From the cell containing the given text, extract its center point as (X, Y) coordinate. 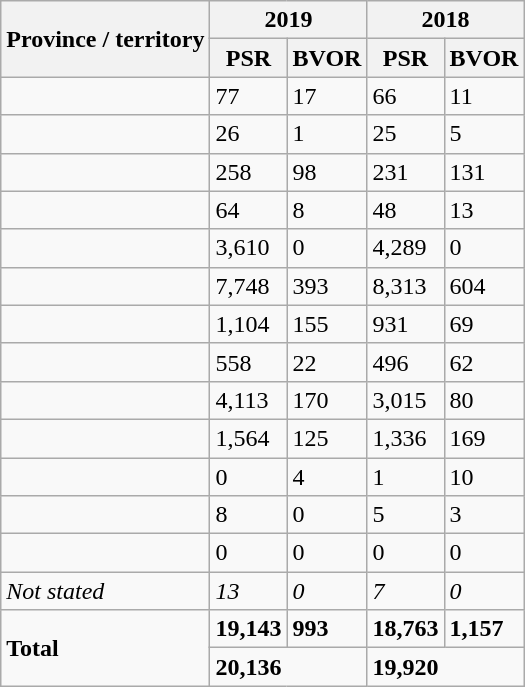
1,564 (248, 438)
10 (484, 477)
62 (484, 362)
11 (484, 96)
1,336 (406, 438)
125 (327, 438)
66 (406, 96)
170 (327, 400)
155 (327, 324)
558 (248, 362)
131 (484, 172)
4,113 (248, 400)
7,748 (248, 286)
169 (484, 438)
3 (484, 515)
20,136 (288, 667)
22 (327, 362)
496 (406, 362)
2019 (288, 20)
2018 (446, 20)
48 (406, 210)
19,920 (446, 667)
Total (106, 648)
931 (406, 324)
64 (248, 210)
258 (248, 172)
993 (327, 629)
231 (406, 172)
3,610 (248, 248)
1,104 (248, 324)
393 (327, 286)
19,143 (248, 629)
80 (484, 400)
4 (327, 477)
8,313 (406, 286)
18,763 (406, 629)
Not stated (106, 591)
604 (484, 286)
69 (484, 324)
26 (248, 134)
4,289 (406, 248)
Province / territory (106, 39)
25 (406, 134)
1,157 (484, 629)
77 (248, 96)
3,015 (406, 400)
7 (406, 591)
98 (327, 172)
17 (327, 96)
